Extract the (X, Y) coordinate from the center of the cell holding the provided text.  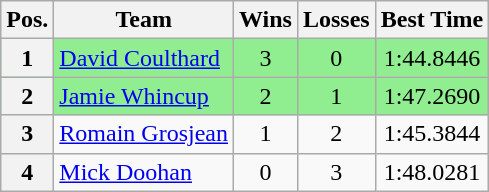
1:44.8446 (432, 58)
David Coulthard (144, 58)
Mick Doohan (144, 172)
Jamie Whincup (144, 96)
1:47.2690 (432, 96)
Team (144, 20)
Romain Grosjean (144, 134)
Pos. (28, 20)
1:48.0281 (432, 172)
4 (28, 172)
1:45.3844 (432, 134)
Wins (266, 20)
Best Time (432, 20)
Losses (336, 20)
